For the text-containing cell, return its midpoint in [x, y] coordinate format. 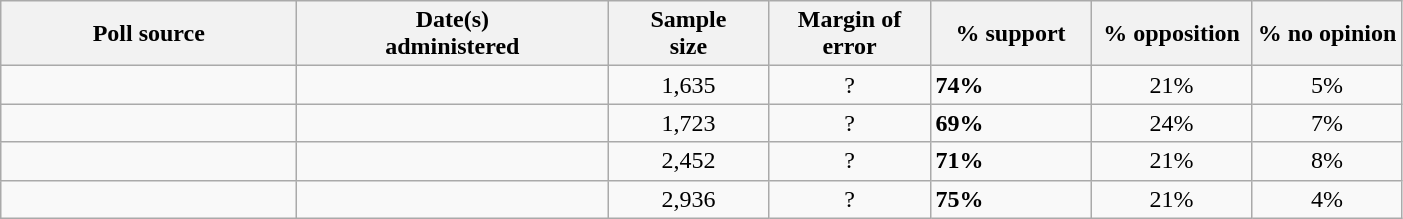
% no opinion [1327, 34]
Samplesize [688, 34]
69% [1010, 123]
1,723 [688, 123]
2,936 [688, 199]
8% [1327, 161]
75% [1010, 199]
71% [1010, 161]
% support [1010, 34]
24% [1172, 123]
1,635 [688, 85]
2,452 [688, 161]
Date(s)administered [452, 34]
Margin oferror [850, 34]
5% [1327, 85]
74% [1010, 85]
7% [1327, 123]
Poll source [149, 34]
% opposition [1172, 34]
4% [1327, 199]
